Detect which cell encompasses the target text, then output its (x, y) center coordinate. 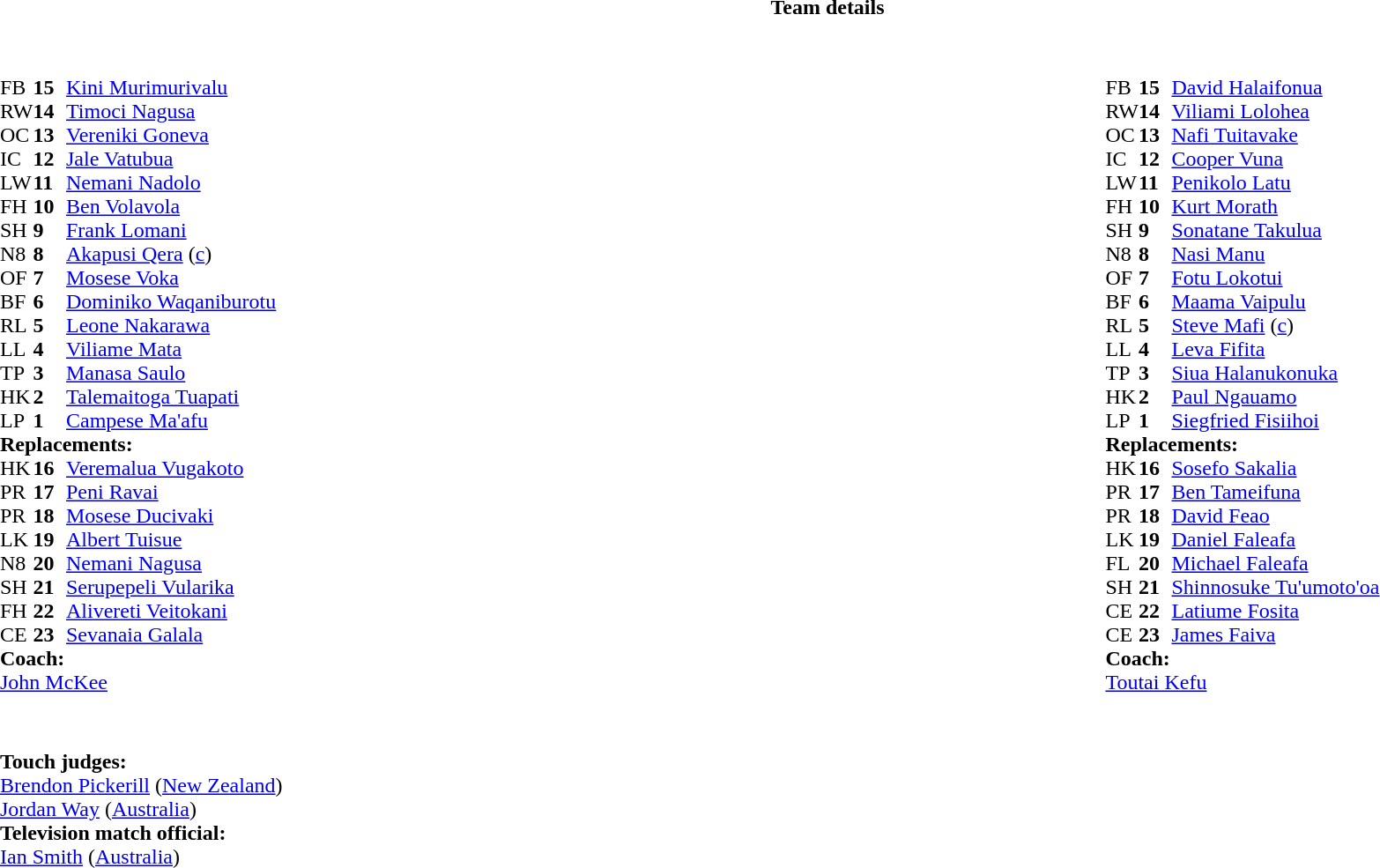
FL (1122, 564)
Toutai Kefu (1243, 682)
Shinnosuke Tu'umoto'oa (1275, 587)
Siua Halanukonuka (1275, 374)
Nemani Nadolo (171, 183)
Serupepeli Vularika (171, 587)
Mosese Ducivaki (171, 516)
Viliame Mata (171, 349)
Manasa Saulo (171, 374)
Sonatane Takulua (1275, 231)
Siegfried Fisiihoi (1275, 421)
Dominiko Waqaniburotu (171, 301)
Nafi Tuitavake (1275, 136)
Paul Ngauamo (1275, 397)
Talemaitoga Tuapati (171, 397)
Leone Nakarawa (171, 326)
Viliami Lolohea (1275, 111)
Penikolo Latu (1275, 183)
Sosefo Sakalia (1275, 469)
Veremalua Vugakoto (171, 469)
Kurt Morath (1275, 206)
Ben Tameifuna (1275, 492)
Peni Ravai (171, 492)
Maama Vaipulu (1275, 301)
Campese Ma'afu (171, 421)
David Halaifonua (1275, 88)
Kini Murimurivalu (171, 88)
Timoci Nagusa (171, 111)
Steve Mafi (c) (1275, 326)
Frank Lomani (171, 231)
Sevanaia Galala (171, 634)
Akapusi Qera (c) (171, 254)
John McKee (137, 682)
Alivereti Veitokani (171, 612)
Leva Fifita (1275, 349)
Daniel Faleafa (1275, 539)
Nasi Manu (1275, 254)
Vereniki Goneva (171, 136)
Mosese Voka (171, 278)
Michael Faleafa (1275, 564)
Cooper Vuna (1275, 159)
Nemani Nagusa (171, 564)
Jale Vatubua (171, 159)
Albert Tuisue (171, 539)
Latiume Fosita (1275, 612)
Ben Volavola (171, 206)
Fotu Lokotui (1275, 278)
David Feao (1275, 516)
James Faiva (1275, 634)
